Search for the cell housing the specified text and yield its (X, Y) center coordinate. 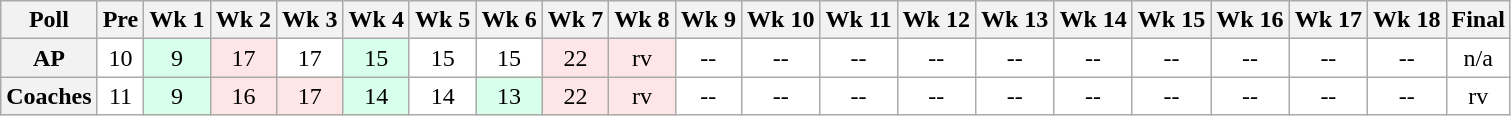
13 (509, 96)
Pre (120, 20)
Wk 7 (575, 20)
Wk 9 (708, 20)
Wk 4 (376, 20)
Wk 13 (1014, 20)
Wk 12 (936, 20)
Wk 1 (177, 20)
Wk 5 (442, 20)
Wk 10 (781, 20)
16 (243, 96)
Wk 2 (243, 20)
Wk 6 (509, 20)
Wk 16 (1250, 20)
Poll (49, 20)
Wk 15 (1171, 20)
Wk 14 (1093, 20)
Wk 3 (310, 20)
Final (1478, 20)
n/a (1478, 58)
AP (49, 58)
11 (120, 96)
Wk 11 (858, 20)
Wk 8 (642, 20)
Coaches (49, 96)
10 (120, 58)
Wk 18 (1407, 20)
Wk 17 (1328, 20)
